From the cell containing the given text, extract its center point as [X, Y] coordinate. 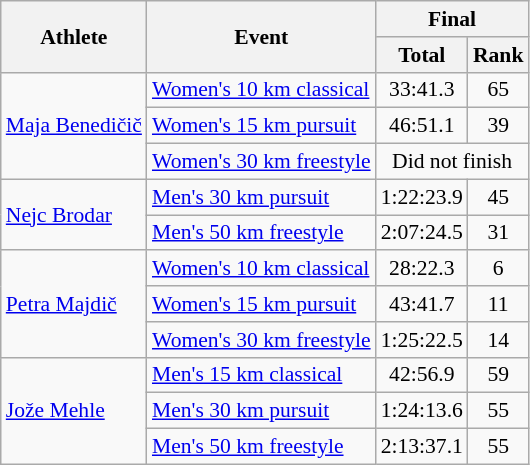
59 [498, 375]
11 [498, 304]
1:24:13.6 [422, 411]
1:22:23.9 [422, 197]
Jože Mehle [74, 410]
Event [262, 36]
46:51.1 [422, 126]
Total [422, 55]
Did not finish [452, 162]
14 [498, 340]
6 [498, 269]
Athlete [74, 36]
45 [498, 197]
33:41.3 [422, 90]
Final [452, 19]
Nejc Brodar [74, 214]
Men's 15 km classical [262, 375]
31 [498, 233]
39 [498, 126]
1:25:22.5 [422, 340]
43:41.7 [422, 304]
2:13:37.1 [422, 447]
2:07:24.5 [422, 233]
42:56.9 [422, 375]
Petra Majdič [74, 304]
Rank [498, 55]
Maja Benedičič [74, 126]
65 [498, 90]
28:22.3 [422, 269]
